Extract the (X, Y) coordinate from the center of the cell holding the provided text.  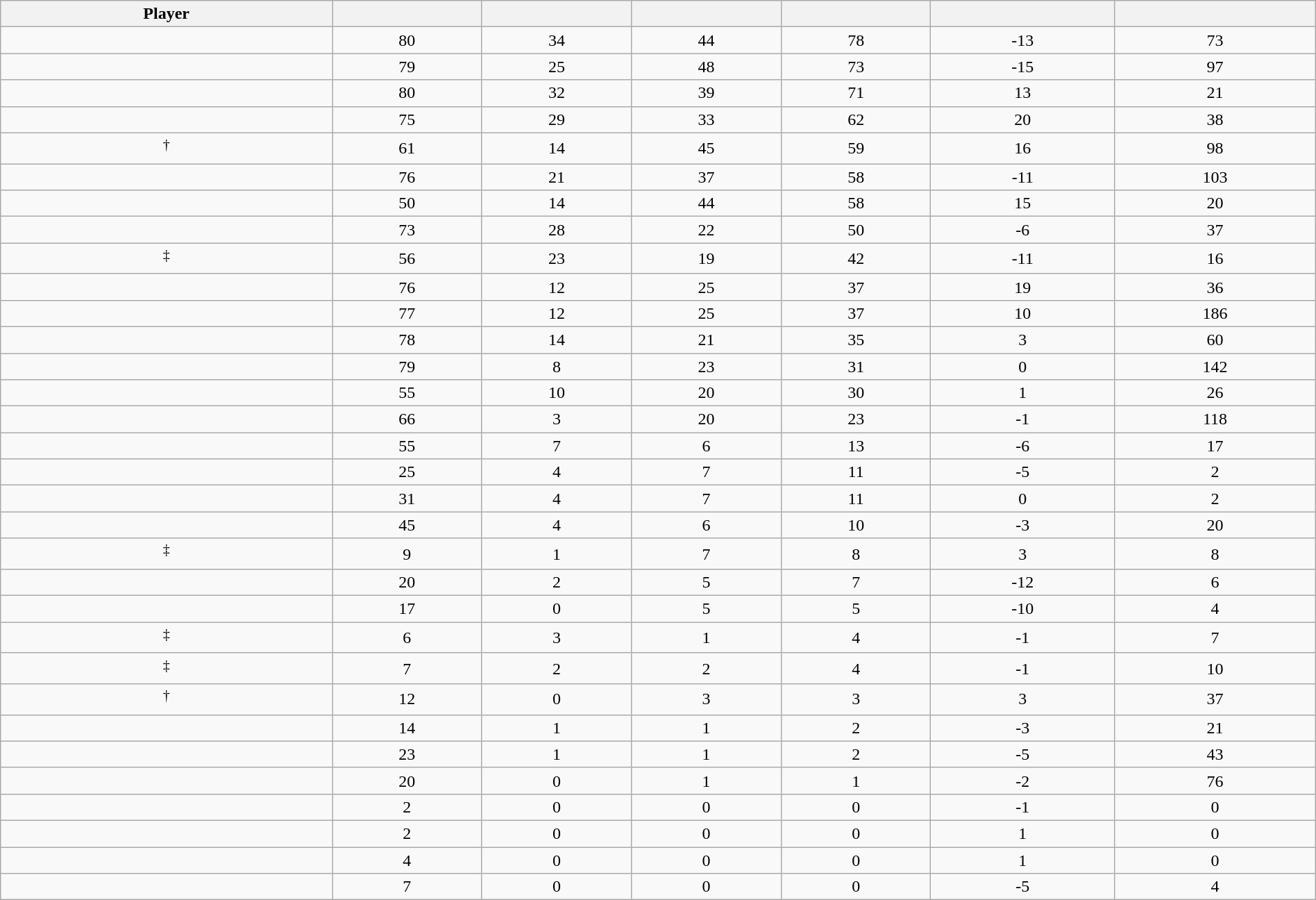
-10 (1023, 609)
35 (856, 340)
66 (407, 419)
75 (407, 119)
61 (407, 149)
42 (856, 258)
60 (1215, 340)
28 (557, 230)
38 (1215, 119)
15 (1023, 203)
97 (1215, 67)
71 (856, 93)
48 (707, 67)
-15 (1023, 67)
103 (1215, 177)
29 (557, 119)
33 (707, 119)
Player (167, 14)
56 (407, 258)
34 (557, 40)
43 (1215, 754)
98 (1215, 149)
30 (856, 393)
62 (856, 119)
9 (407, 554)
-2 (1023, 781)
32 (557, 93)
186 (1215, 313)
142 (1215, 367)
22 (707, 230)
77 (407, 313)
-12 (1023, 583)
118 (1215, 419)
59 (856, 149)
-13 (1023, 40)
39 (707, 93)
36 (1215, 287)
26 (1215, 393)
